Find where the given text appears and provide that cell's center as [X, Y] coordinate. 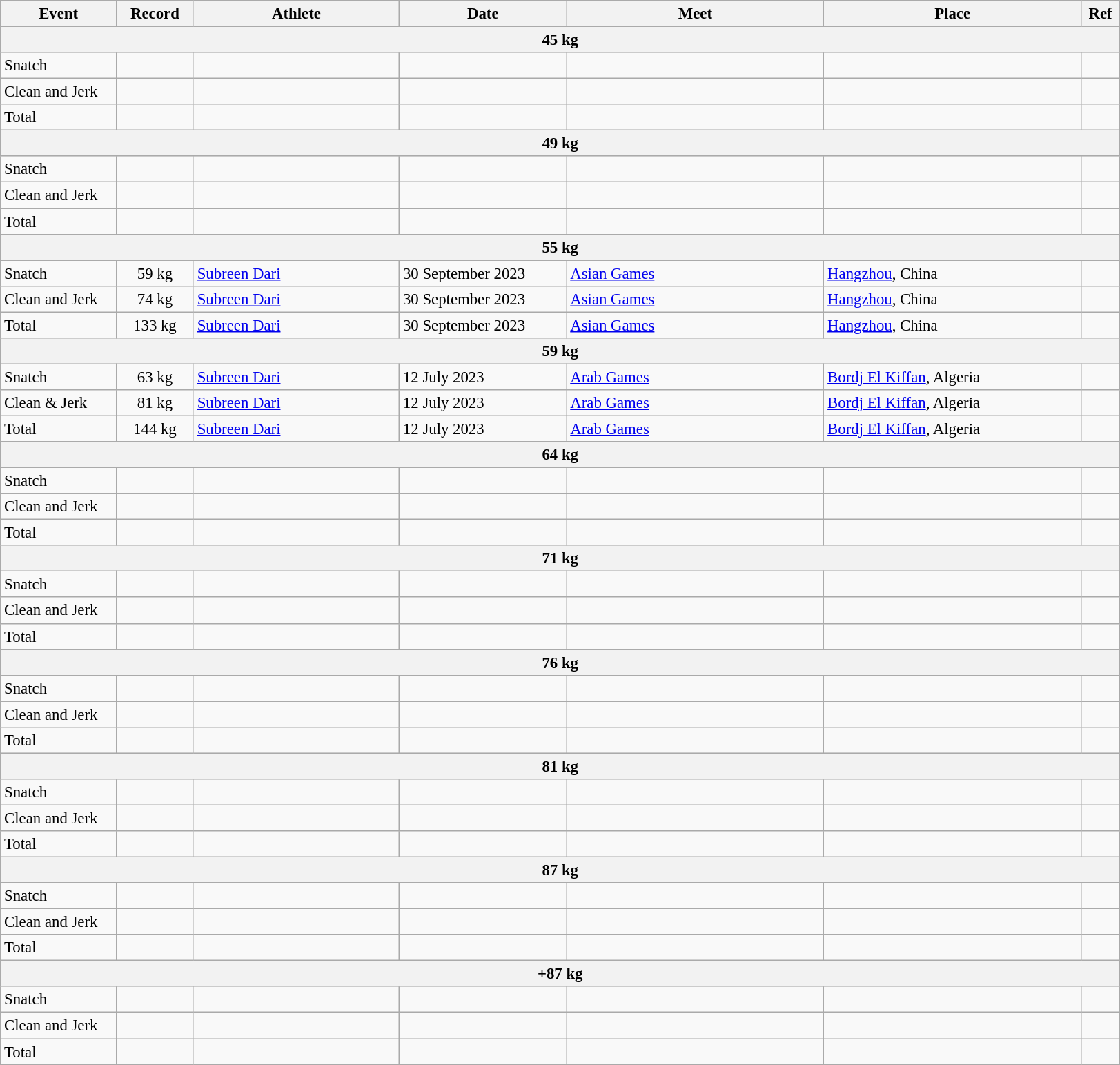
63 kg [155, 377]
71 kg [560, 558]
Clean & Jerk [59, 403]
Record [155, 14]
Ref [1101, 14]
Event [59, 14]
+87 kg [560, 974]
55 kg [560, 247]
Meet [696, 14]
Date [483, 14]
45 kg [560, 40]
87 kg [560, 870]
76 kg [560, 663]
144 kg [155, 429]
133 kg [155, 325]
49 kg [560, 144]
64 kg [560, 455]
Place [952, 14]
74 kg [155, 299]
Athlete [296, 14]
